From the cell containing the given text, extract its center point as (x, y) coordinate. 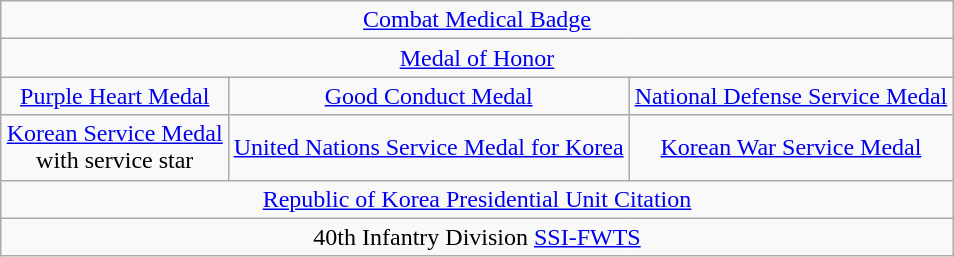
40th Infantry Division SSI-FWTS (477, 237)
Korean War Service Medal (791, 148)
United Nations Service Medal for Korea (428, 148)
Republic of Korea Presidential Unit Citation (477, 199)
Korean Service Medalwith service star (114, 148)
Good Conduct Medal (428, 96)
Purple Heart Medal (114, 96)
Medal of Honor (477, 58)
Combat Medical Badge (477, 20)
National Defense Service Medal (791, 96)
